Pinpoint the cell where the given text exists, returning its (x, y) midpoint coordinate. 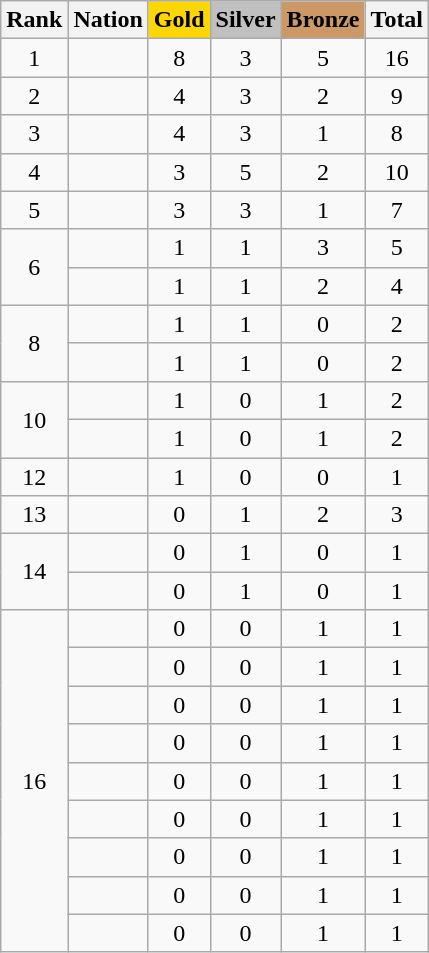
Total (397, 20)
Silver (246, 20)
Bronze (323, 20)
7 (397, 210)
13 (34, 515)
6 (34, 267)
14 (34, 572)
12 (34, 477)
Gold (179, 20)
Nation (108, 20)
9 (397, 96)
Rank (34, 20)
